Scan for the cell matching the given text and deliver its (x, y) coordinate at center. 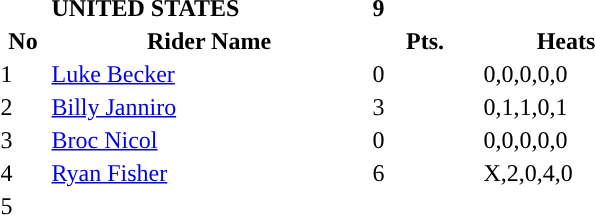
Luke Becker (209, 74)
Rider Name (209, 41)
Broc Nicol (209, 140)
Ryan Fisher (209, 173)
6 (425, 173)
Billy Janniro (209, 107)
Pts. (425, 41)
3 (425, 107)
